Identify which cell holds the provided text, then report its [X, Y] central coordinate. 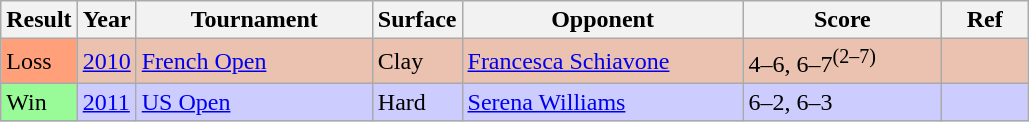
Loss [39, 62]
Ref [985, 20]
French Open [254, 62]
Hard [417, 102]
Clay [417, 62]
Serena Williams [602, 102]
Score [842, 20]
Year [106, 20]
Opponent [602, 20]
4–6, 6–7(2–7) [842, 62]
Result [39, 20]
Tournament [254, 20]
Francesca Schiavone [602, 62]
Win [39, 102]
6–2, 6–3 [842, 102]
2011 [106, 102]
US Open [254, 102]
Surface [417, 20]
2010 [106, 62]
